Extract the [x, y] coordinate from the center of the cell holding the provided text.  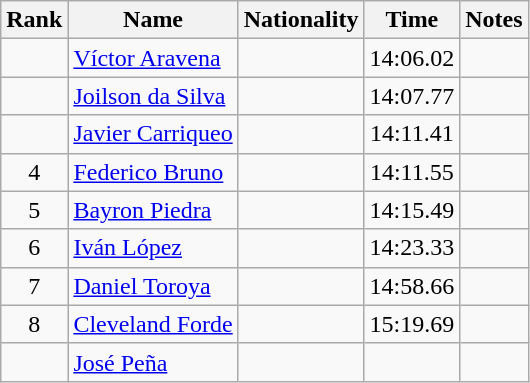
Cleveland Forde [153, 324]
Iván López [153, 248]
Víctor Aravena [153, 58]
14:07.77 [412, 96]
Bayron Piedra [153, 210]
Rank [34, 20]
Nationality [301, 20]
7 [34, 286]
8 [34, 324]
14:11.41 [412, 134]
6 [34, 248]
14:06.02 [412, 58]
14:15.49 [412, 210]
15:19.69 [412, 324]
Time [412, 20]
14:11.55 [412, 172]
Notes [494, 20]
Federico Bruno [153, 172]
Daniel Toroya [153, 286]
Name [153, 20]
José Peña [153, 362]
14:58.66 [412, 286]
5 [34, 210]
Joilson da Silva [153, 96]
14:23.33 [412, 248]
4 [34, 172]
Javier Carriqueo [153, 134]
